Find where the given text appears and provide that cell's center as [X, Y] coordinate. 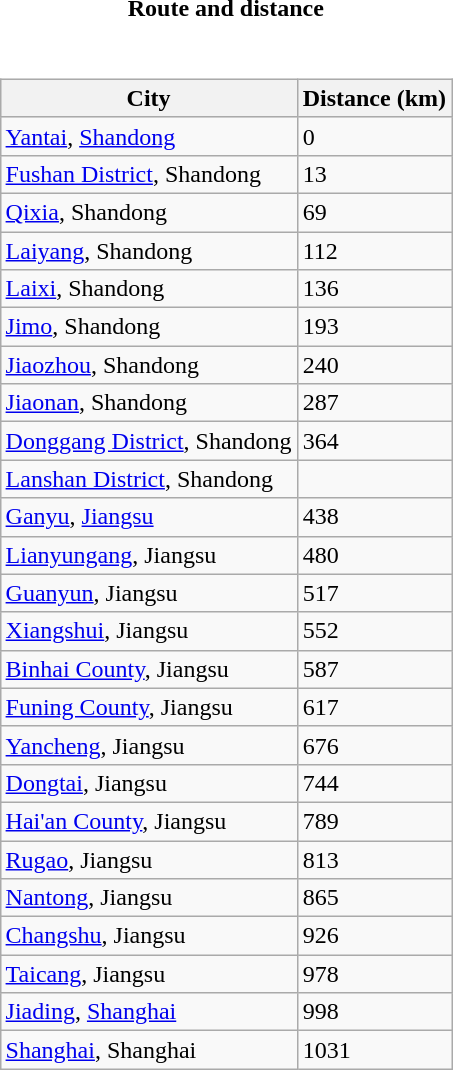
789 [374, 821]
Funing County, Jiangsu [148, 707]
Fushan District, Shandong [148, 174]
69 [374, 212]
193 [374, 327]
Nantong, Jiangsu [148, 898]
Jiading, Shanghai [148, 1012]
0 [374, 136]
136 [374, 289]
978 [374, 974]
Yantai, Shandong [148, 136]
Ganyu, Jiangsu [148, 517]
480 [374, 555]
Dongtai, Jiangsu [148, 783]
Jiaonan, Shandong [148, 403]
438 [374, 517]
Donggang District, Shandong [148, 441]
Yancheng, Jiangsu [148, 745]
Hai'an County, Jiangsu [148, 821]
Guanyun, Jiangsu [148, 593]
813 [374, 859]
240 [374, 365]
926 [374, 936]
Laixi, Shandong [148, 289]
865 [374, 898]
Distance (km) [374, 98]
Shanghai, Shanghai [148, 1050]
Rugao, Jiangsu [148, 859]
287 [374, 403]
Lianyungang, Jiangsu [148, 555]
Binhai County, Jiangsu [148, 669]
676 [374, 745]
517 [374, 593]
13 [374, 174]
Jiaozhou, Shandong [148, 365]
552 [374, 631]
Lanshan District, Shandong [148, 479]
998 [374, 1012]
364 [374, 441]
Taicang, Jiangsu [148, 974]
744 [374, 783]
617 [374, 707]
Xiangshui, Jiangsu [148, 631]
Laiyang, Shandong [148, 251]
1031 [374, 1050]
Jimo, Shandong [148, 327]
Changshu, Jiangsu [148, 936]
Qixia, Shandong [148, 212]
City [148, 98]
112 [374, 251]
587 [374, 669]
